Extract the [X, Y] coordinate from the center of the cell holding the provided text.  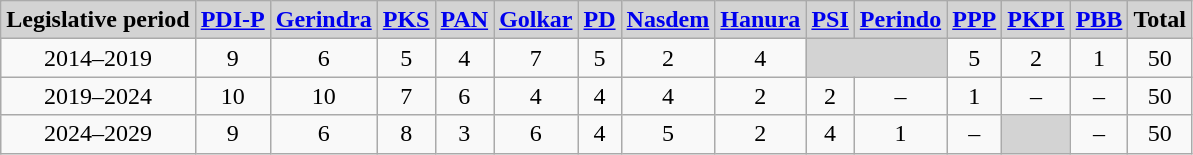
PSI [830, 20]
Gerindra [324, 20]
2024–2029 [98, 134]
Total [1160, 20]
PD [600, 20]
Hanura [760, 20]
Legislative period [98, 20]
PKS [406, 20]
2019–2024 [98, 96]
8 [406, 134]
PPP [974, 20]
PAN [464, 20]
PBB [1099, 20]
Nasdem [668, 20]
PDI-P [232, 20]
2014–2019 [98, 58]
Perindo [900, 20]
Golkar [536, 20]
PKPI [1036, 20]
3 [464, 134]
